For the text-containing cell, return its midpoint in [X, Y] coordinate format. 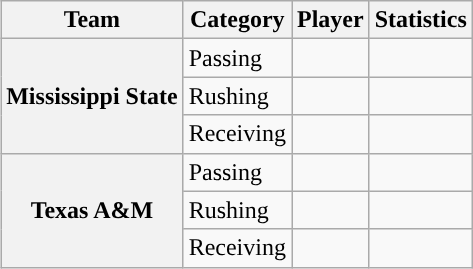
Mississippi State [92, 96]
Texas A&M [92, 210]
Statistics [420, 20]
Team [92, 20]
Category [237, 20]
Player [331, 20]
